Capture the cell that displays the provided text and extract its (x, y) central coordinate. 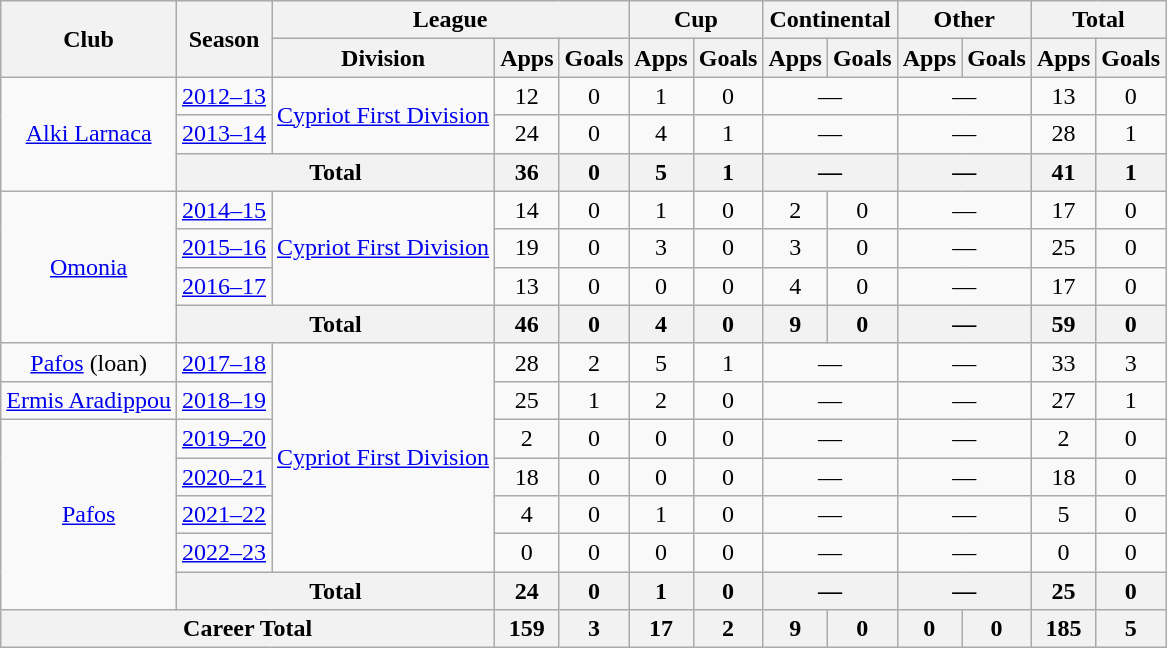
2020–21 (224, 477)
27 (1063, 400)
Club (89, 39)
Alki Larnaca (89, 134)
46 (527, 324)
2013–14 (224, 134)
159 (527, 629)
59 (1063, 324)
185 (1063, 629)
Cup (696, 20)
33 (1063, 362)
Pafos (loan) (89, 362)
2022–23 (224, 553)
2016–17 (224, 286)
2017–18 (224, 362)
41 (1063, 172)
2015–16 (224, 248)
League (450, 20)
Division (384, 58)
2018–19 (224, 400)
14 (527, 210)
2014–15 (224, 210)
2012–13 (224, 96)
12 (527, 96)
2021–22 (224, 515)
Omonia (89, 267)
36 (527, 172)
2019–20 (224, 438)
Other (964, 20)
Pafos (89, 514)
Career Total (248, 629)
19 (527, 248)
Ermis Aradippou (89, 400)
Season (224, 39)
Continental (830, 20)
